Return the (x, y) coordinate for the center point of the cell that contains the specified text.  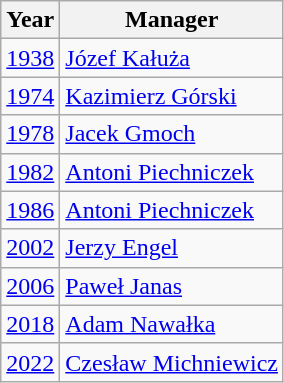
Józef Kałuża (172, 58)
Jerzy Engel (172, 248)
Czesław Michniewicz (172, 362)
2022 (30, 362)
1938 (30, 58)
Jacek Gmoch (172, 134)
1978 (30, 134)
2006 (30, 286)
Kazimierz Górski (172, 96)
1986 (30, 210)
Paweł Janas (172, 286)
2018 (30, 324)
Manager (172, 20)
2002 (30, 248)
1974 (30, 96)
Adam Nawałka (172, 324)
Year (30, 20)
1982 (30, 172)
